Return [X, Y] of the center of cell containing provided text 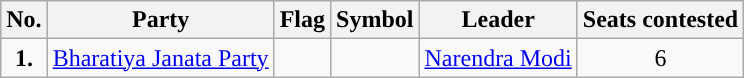
1. [24, 58]
Seats contested [660, 20]
No. [24, 20]
Symbol [375, 20]
6 [660, 58]
Narendra Modi [498, 58]
Leader [498, 20]
Bharatiya Janata Party [160, 58]
Flag [302, 20]
Party [160, 20]
